From the cell containing the given text, extract its center point as (X, Y) coordinate. 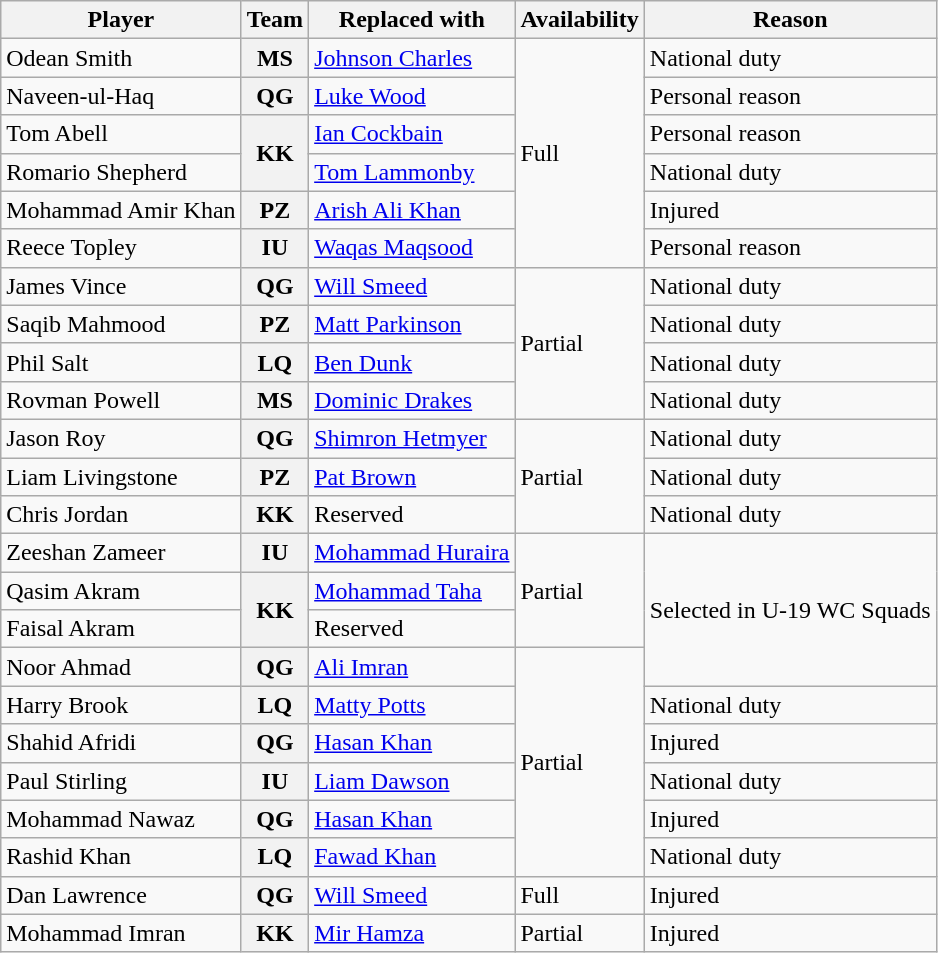
Tom Lammonby (412, 172)
Rashid Khan (121, 857)
Dominic Drakes (412, 400)
Chris Jordan (121, 515)
Paul Stirling (121, 781)
Team (275, 20)
Ben Dunk (412, 362)
Matty Potts (412, 705)
Rovman Powell (121, 400)
Dan Lawrence (121, 895)
Mohammad Taha (412, 591)
Matt Parkinson (412, 324)
Ali Imran (412, 667)
Jason Roy (121, 438)
Mohammad Imran (121, 933)
Faisal Akram (121, 629)
Qasim Akram (121, 591)
Mir Hamza (412, 933)
Johnson Charles (412, 58)
Replaced with (412, 20)
Pat Brown (412, 477)
Player (121, 20)
Ian Cockbain (412, 134)
Saqib Mahmood (121, 324)
Tom Abell (121, 134)
Shimron Hetmyer (412, 438)
Fawad Khan (412, 857)
Harry Brook (121, 705)
Reason (790, 20)
Noor Ahmad (121, 667)
Reece Topley (121, 248)
Liam Livingstone (121, 477)
James Vince (121, 286)
Romario Shepherd (121, 172)
Mohammad Nawaz (121, 819)
Mohammad Amir Khan (121, 210)
Mohammad Huraira (412, 553)
Odean Smith (121, 58)
Luke Wood (412, 96)
Waqas Maqsood (412, 248)
Selected in U-19 WC Squads (790, 610)
Phil Salt (121, 362)
Liam Dawson (412, 781)
Arish Ali Khan (412, 210)
Naveen-ul-Haq (121, 96)
Shahid Afridi (121, 743)
Zeeshan Zameer (121, 553)
Availability (580, 20)
